From the cell containing the given text, extract its center point as (x, y) coordinate. 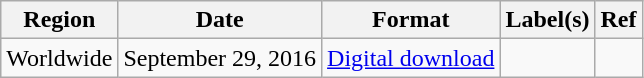
Format (411, 20)
Digital download (411, 58)
Ref (618, 20)
Region (60, 20)
Worldwide (60, 58)
Label(s) (548, 20)
September 29, 2016 (220, 58)
Date (220, 20)
